Return the (X, Y) coordinate for the center point of the cell that contains the specified text.  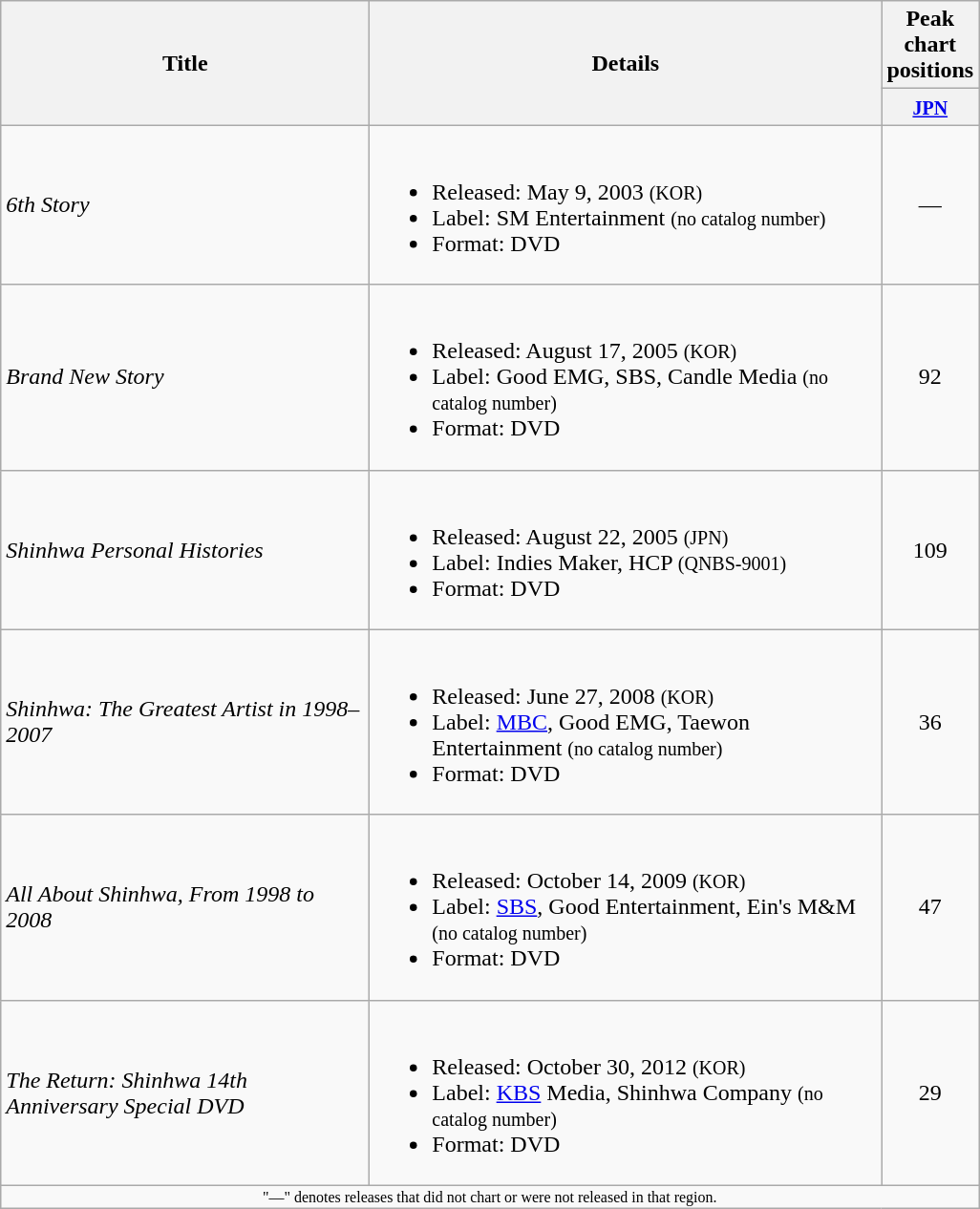
Peak chartpositions (930, 45)
Shinhwa: The Greatest Artist in 1998–2007 (185, 722)
The Return: Shinhwa 14th Anniversary Special DVD (185, 1092)
All About Shinhwa, From 1998 to 2008 (185, 907)
47 (930, 907)
Released: October 14, 2009 (KOR)Label: SBS, Good Entertainment, Ein's M&M (no catalog number)Format: DVD (626, 907)
6th Story (185, 204)
36 (930, 722)
Title (185, 63)
29 (930, 1092)
Details (626, 63)
109 (930, 550)
JPN (930, 107)
— (930, 204)
"—" denotes releases that did not chart or were not released in that region. (490, 1197)
Shinhwa Personal Histories (185, 550)
Released: August 22, 2005 (JPN)Label: Indies Maker, HCP (QNBS-9001)Format: DVD (626, 550)
Released: October 30, 2012 (KOR)Label: KBS Media, Shinhwa Company (no catalog number)Format: DVD (626, 1092)
92 (930, 377)
Released: May 9, 2003 (KOR)Label: SM Entertainment (no catalog number)Format: DVD (626, 204)
Brand New Story (185, 377)
Released: June 27, 2008 (KOR)Label: MBC, Good EMG, Taewon Entertainment (no catalog number)Format: DVD (626, 722)
Released: August 17, 2005 (KOR)Label: Good EMG, SBS, Candle Media (no catalog number)Format: DVD (626, 377)
